From the cell containing the given text, extract its center point as [X, Y] coordinate. 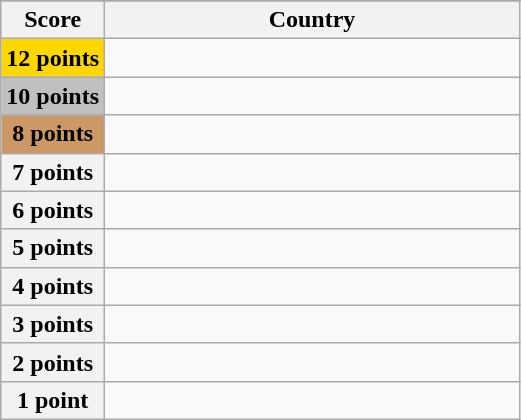
Country [312, 20]
12 points [53, 58]
10 points [53, 96]
5 points [53, 248]
Score [53, 20]
7 points [53, 172]
8 points [53, 134]
1 point [53, 400]
3 points [53, 324]
6 points [53, 210]
4 points [53, 286]
2 points [53, 362]
